Identify which cell holds the provided text, then report its (X, Y) central coordinate. 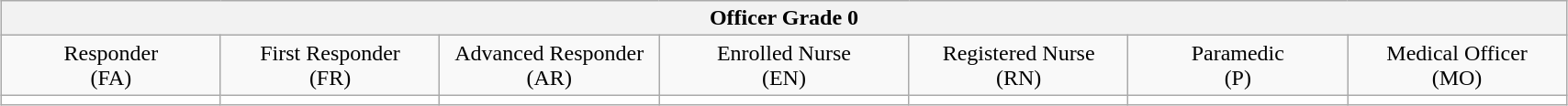
Medical Officer(MO) (1458, 66)
Enrolled Nurse(EN) (784, 66)
Paramedic(P) (1238, 66)
Registered Nurse(RN) (1019, 66)
Responder(FA) (112, 66)
First Responder(FR) (330, 66)
Advanced Responder(AR) (549, 66)
Officer Grade 0 (784, 18)
